Locate the cell with the specified text and output its (X, Y) center coordinate. 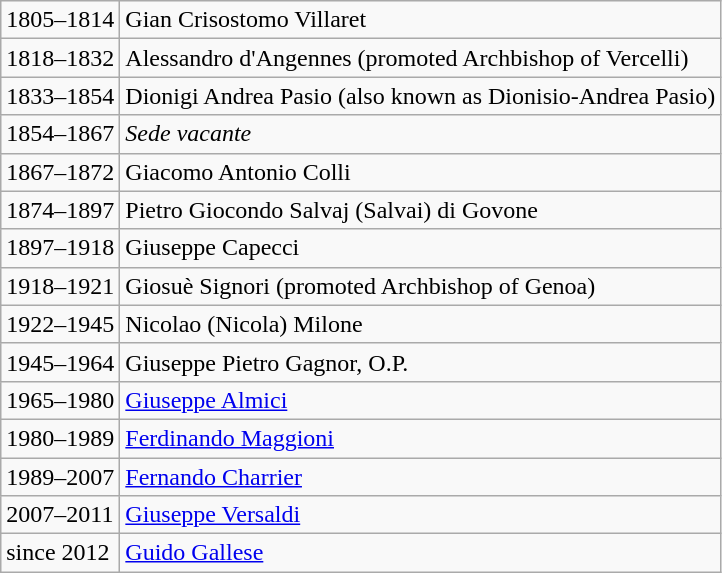
1965–1980 (60, 400)
1945–1964 (60, 362)
Giacomo Antonio Colli (420, 172)
Guido Gallese (420, 553)
1874–1897 (60, 210)
Nicolao (Nicola) Milone (420, 324)
1805–1814 (60, 20)
1989–2007 (60, 477)
Giuseppe Capecci (420, 248)
since 2012 (60, 553)
1854–1867 (60, 134)
Ferdinando Maggioni (420, 438)
Gian Crisostomo Villaret (420, 20)
1867–1872 (60, 172)
Giuseppe Versaldi (420, 515)
1897–1918 (60, 248)
Giuseppe Almici (420, 400)
Giuseppe Pietro Gagnor, O.P. (420, 362)
Giosuè Signori (promoted Archbishop of Genoa) (420, 286)
1980–1989 (60, 438)
Sede vacante (420, 134)
1918–1921 (60, 286)
Dionigi Andrea Pasio (also known as Dionisio-Andrea Pasio) (420, 96)
Pietro Giocondo Salvaj (Salvai) di Govone (420, 210)
Fernando Charrier (420, 477)
Alessandro d'Angennes (promoted Archbishop of Vercelli) (420, 58)
2007–2011 (60, 515)
1922–1945 (60, 324)
1818–1832 (60, 58)
1833–1854 (60, 96)
